Output the [X, Y] coordinate of the center of the cell containing the given text.  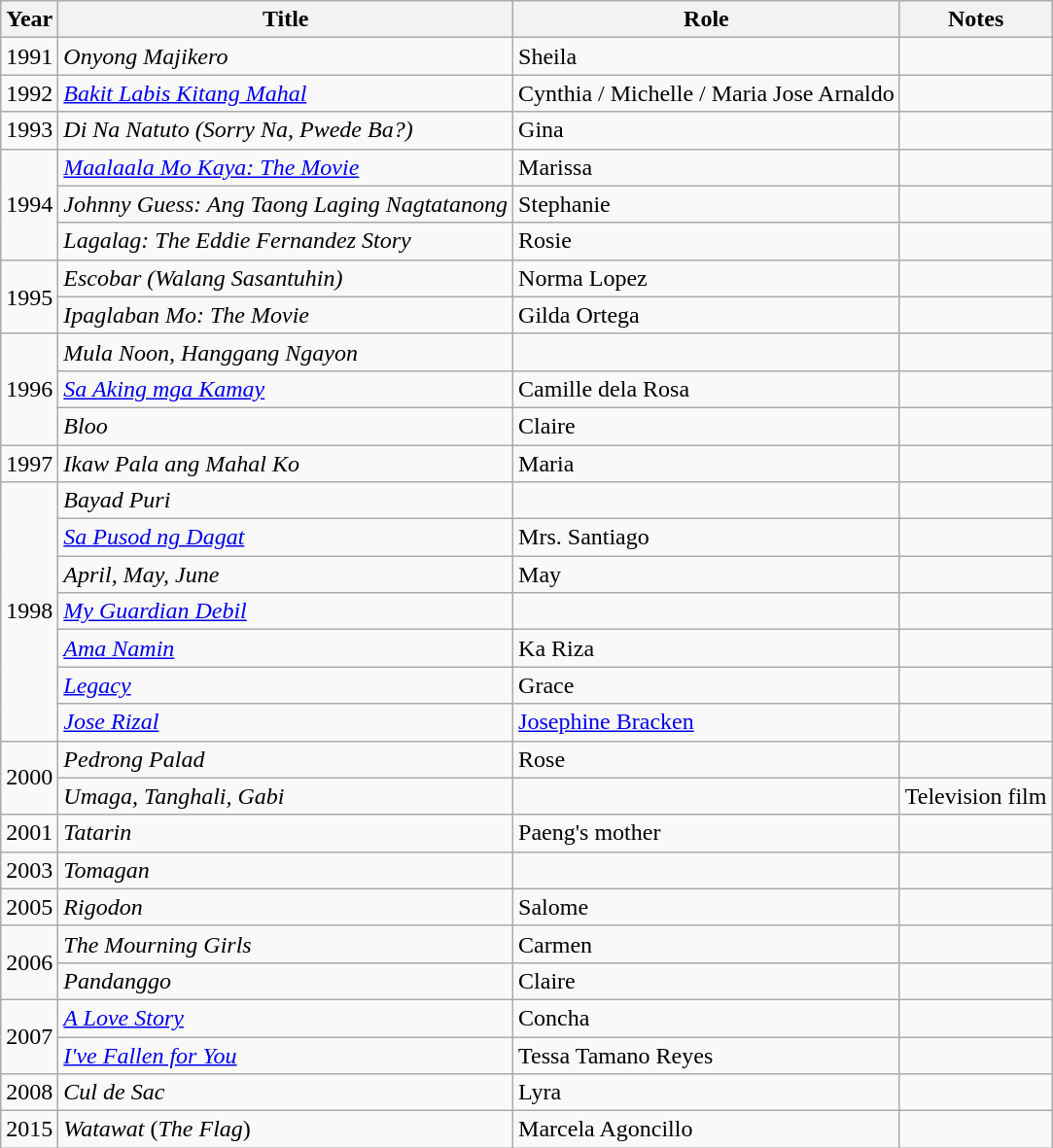
Legacy [286, 685]
The Mourning Girls [286, 944]
Jose Rizal [286, 722]
Lyra [707, 1093]
Gina [707, 130]
Lagalag: The Eddie Fernandez Story [286, 241]
I've Fallen for You [286, 1055]
Concha [707, 1018]
1991 [29, 56]
1992 [29, 93]
Sa Pusod ng Dagat [286, 538]
April, May, June [286, 574]
Josephine Bracken [707, 722]
Tessa Tamano Reyes [707, 1055]
Ikaw Pala ang Mahal Ko [286, 464]
2001 [29, 833]
A Love Story [286, 1018]
1995 [29, 296]
Cynthia / Michelle / Maria Jose Arnaldo [707, 93]
2015 [29, 1130]
Bloo [286, 426]
Cul de Sac [286, 1093]
1993 [29, 130]
Johnny Guess: Ang Taong Laging Nagtatanong [286, 204]
Marissa [707, 167]
Bakit Labis Kitang Mahal [286, 93]
1998 [29, 611]
Ama Namin [286, 648]
2008 [29, 1093]
Mula Noon, Hanggang Ngayon [286, 352]
Gilda Ortega [707, 315]
1996 [29, 389]
Maalaala Mo Kaya: The Movie [286, 167]
Tomagan [286, 870]
2000 [29, 778]
Ipaglaban Mo: The Movie [286, 315]
Marcela Agoncillo [707, 1130]
Rigodon [286, 907]
Sa Aking mga Kamay [286, 389]
Sheila [707, 56]
Notes [976, 19]
Mrs. Santiago [707, 538]
Maria [707, 464]
Onyong Majikero [286, 56]
Grace [707, 685]
2006 [29, 962]
Ka Riza [707, 648]
Norma Lopez [707, 278]
2005 [29, 907]
Umaga, Tanghali, Gabi [286, 796]
Paeng's mother [707, 833]
Carmen [707, 944]
Year [29, 19]
2007 [29, 1036]
Pandanggo [286, 981]
My Guardian Debil [286, 611]
Title [286, 19]
May [707, 574]
Rose [707, 759]
Role [707, 19]
Di Na Natuto (Sorry Na, Pwede Ba?) [286, 130]
Watawat (The Flag) [286, 1130]
Salome [707, 907]
2003 [29, 870]
1994 [29, 204]
Bayad Puri [286, 501]
Escobar (Walang Sasantuhin) [286, 278]
Tatarin [286, 833]
Camille dela Rosa [707, 389]
Rosie [707, 241]
Pedrong Palad [286, 759]
1997 [29, 464]
Television film [976, 796]
Stephanie [707, 204]
